Detect which cell encompasses the target text, then output its [x, y] center coordinate. 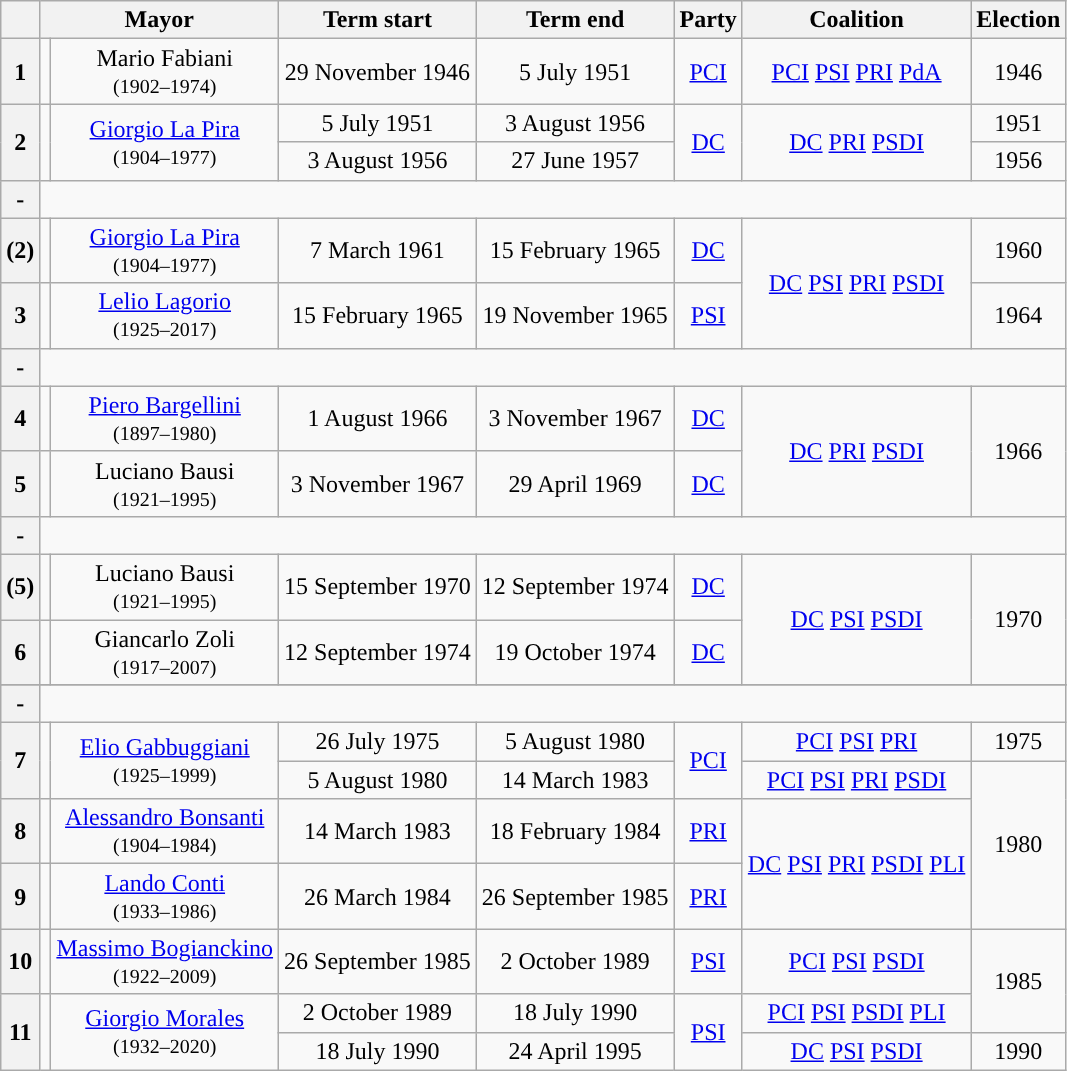
Election [1018, 20]
19 October 1974 [575, 652]
5 [20, 484]
PCI PSI PRI [856, 742]
27 June 1957 [575, 161]
Massimo Bogianckino(1922–2009) [165, 962]
26 July 1975 [378, 742]
DC PSI PRI PSDI [856, 283]
1990 [1018, 1051]
PCI PSI PSDI [856, 962]
DC PSI PRI PSDI PLI [856, 864]
4 [20, 418]
7 March 1961 [378, 250]
Alessandro Bonsanti(1904–1984) [165, 832]
7 [20, 761]
1985 [1018, 980]
Elio Gabbuggiani(1925–1999) [165, 761]
1980 [1018, 845]
9 [20, 896]
11 [20, 1032]
1956 [1018, 161]
1951 [1018, 123]
1964 [1018, 316]
Term end [575, 20]
Giorgio Morales(1932–2020) [165, 1032]
1 August 1966 [378, 418]
8 [20, 832]
18 February 1984 [575, 832]
Party [708, 20]
Mayor [160, 20]
(2) [20, 250]
26 March 1984 [378, 896]
1975 [1018, 742]
10 [20, 962]
PCI PSI PRI PdA [856, 72]
Lelio Lagorio(1925–2017) [165, 316]
PCI PSI PRI PSDI [856, 780]
6 [20, 652]
Coalition [856, 20]
1970 [1018, 619]
24 April 1995 [575, 1051]
Mario Fabiani(1902–1974) [165, 72]
2 [20, 142]
1946 [1018, 72]
3 [20, 316]
Lando Conti(1933–1986) [165, 896]
Giancarlo Zoli(1917–2007) [165, 652]
Term start [378, 20]
Piero Bargellini(1897–1980) [165, 418]
(5) [20, 586]
1960 [1018, 250]
1966 [1018, 451]
29 November 1946 [378, 72]
1 [20, 72]
19 November 1965 [575, 316]
PCI PSI PSDI PLI [856, 1013]
29 April 1969 [575, 484]
15 September 1970 [378, 586]
